Identify which cell holds the provided text, then report its (X, Y) central coordinate. 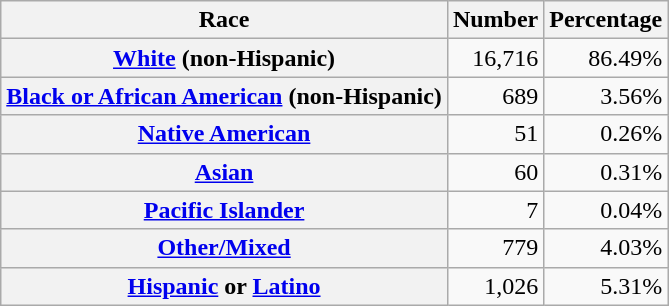
60 (495, 172)
7 (495, 210)
White (non-Hispanic) (224, 58)
86.49% (606, 58)
3.56% (606, 96)
Race (224, 20)
Black or African American (non-Hispanic) (224, 96)
Pacific Islander (224, 210)
1,026 (495, 286)
Asian (224, 172)
5.31% (606, 286)
Other/Mixed (224, 248)
0.26% (606, 134)
Hispanic or Latino (224, 286)
0.31% (606, 172)
689 (495, 96)
4.03% (606, 248)
Percentage (606, 20)
51 (495, 134)
Number (495, 20)
0.04% (606, 210)
16,716 (495, 58)
Native American (224, 134)
779 (495, 248)
